Find where the given text appears and provide that cell's center as [X, Y] coordinate. 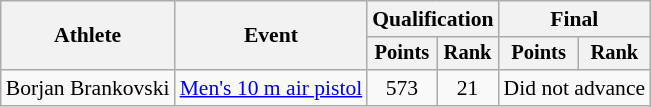
21 [468, 88]
Men's 10 m air pistol [272, 88]
Event [272, 36]
Did not advance [575, 88]
Final [575, 19]
Qualification [432, 19]
573 [402, 88]
Borjan Brankovski [88, 88]
Athlete [88, 36]
